Extract the [x, y] coordinate from the center of the cell holding the provided text.  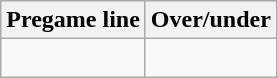
Pregame line [74, 20]
Over/under [210, 20]
